Determine the (x, y) coordinate at the center of the cell enclosing the given text.  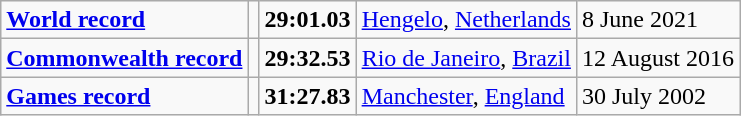
31:27.83 (308, 96)
Hengelo, Netherlands (466, 20)
Manchester, England (466, 96)
Commonwealth record (124, 58)
8 June 2021 (658, 20)
World record (124, 20)
29:32.53 (308, 58)
29:01.03 (308, 20)
30 July 2002 (658, 96)
Rio de Janeiro, Brazil (466, 58)
12 August 2016 (658, 58)
Games record (124, 96)
